Provide the (x, y) coordinate of the cell's center where the given text is located.  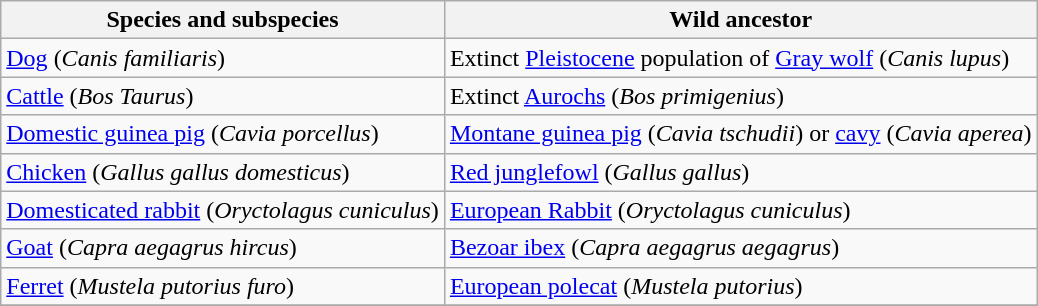
European polecat (Mustela putorius) (740, 286)
Goat (Capra aegagrus hircus) (223, 248)
Dog (Canis familiaris) (223, 58)
Domestic guinea pig (Cavia porcellus) (223, 134)
Chicken (Gallus gallus domesticus) (223, 172)
Wild ancestor (740, 20)
Extinct Aurochs (Bos primigenius) (740, 96)
Montane guinea pig (Cavia tschudii) or cavy (Cavia aperea) (740, 134)
Bezoar ibex (Capra aegagrus aegagrus) (740, 248)
Domesticated rabbit (Oryctolagus cuniculus) (223, 210)
Cattle (Bos Taurus) (223, 96)
Red junglefowl (Gallus gallus) (740, 172)
European Rabbit (Oryctolagus cuniculus) (740, 210)
Species and subspecies (223, 20)
Extinct Pleistocene population of Gray wolf (Canis lupus) (740, 58)
Ferret (Mustela putorius furo) (223, 286)
